Extract the (x, y) coordinate from the center of the cell holding the provided text.  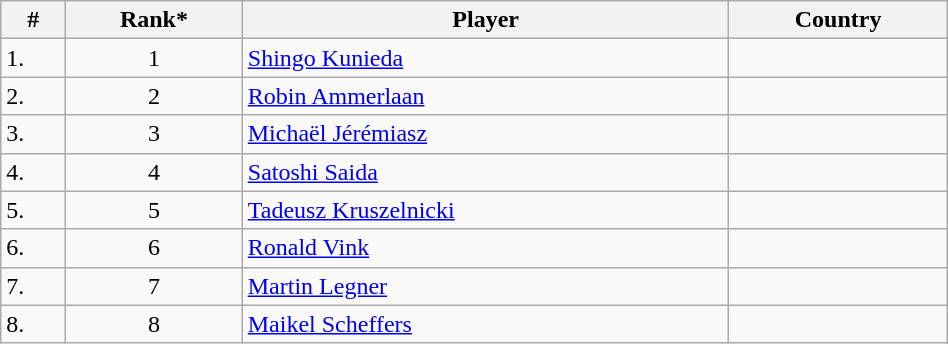
Michaël Jérémiasz (486, 134)
3. (34, 134)
1 (154, 58)
Maikel Scheffers (486, 324)
4. (34, 172)
Player (486, 20)
3 (154, 134)
Ronald Vink (486, 248)
4 (154, 172)
1. (34, 58)
6 (154, 248)
7 (154, 286)
Robin Ammerlaan (486, 96)
2 (154, 96)
# (34, 20)
Shingo Kunieda (486, 58)
2. (34, 96)
Rank* (154, 20)
Satoshi Saida (486, 172)
5. (34, 210)
8. (34, 324)
Tadeusz Kruszelnicki (486, 210)
7. (34, 286)
8 (154, 324)
6. (34, 248)
5 (154, 210)
Martin Legner (486, 286)
Country (838, 20)
